For the text-containing cell, return its midpoint in (x, y) coordinate format. 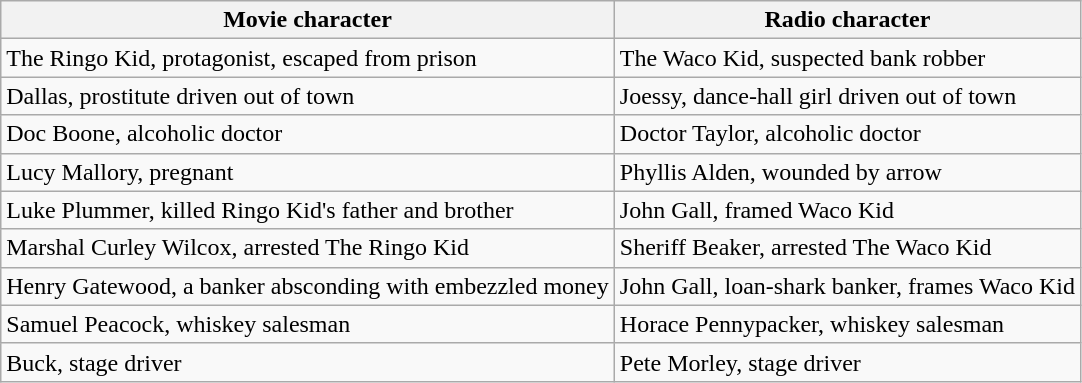
Marshal Curley Wilcox, arrested The Ringo Kid (308, 248)
Horace Pennypacker, whiskey salesman (847, 324)
Luke Plummer, killed Ringo Kid's father and brother (308, 210)
Dallas, prostitute driven out of town (308, 96)
The Waco Kid, suspected bank robber (847, 58)
Movie character (308, 20)
The Ringo Kid, protagonist, escaped from prison (308, 58)
Henry Gatewood, a banker absconding with embezzled money (308, 286)
Buck, stage driver (308, 362)
Phyllis Alden, wounded by arrow (847, 172)
Sheriff Beaker, arrested The Waco Kid (847, 248)
John Gall, loan-shark banker, frames Waco Kid (847, 286)
Doc Boone, alcoholic doctor (308, 134)
Lucy Mallory, pregnant (308, 172)
John Gall, framed Waco Kid (847, 210)
Doctor Taylor, alcoholic doctor (847, 134)
Radio character (847, 20)
Pete Morley, stage driver (847, 362)
Samuel Peacock, whiskey salesman (308, 324)
Joessy, dance-hall girl driven out of town (847, 96)
